Find where the given text appears and provide that cell's center as [x, y] coordinate. 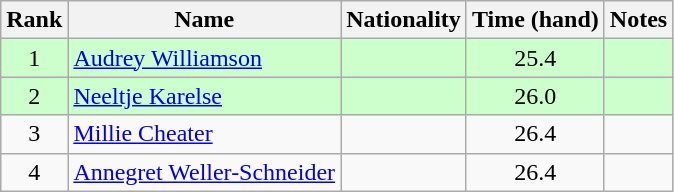
Name [204, 20]
3 [34, 134]
25.4 [535, 58]
1 [34, 58]
Nationality [404, 20]
Millie Cheater [204, 134]
Audrey Williamson [204, 58]
Rank [34, 20]
4 [34, 172]
Annegret Weller-Schneider [204, 172]
Time (hand) [535, 20]
Notes [638, 20]
2 [34, 96]
Neeltje Karelse [204, 96]
26.0 [535, 96]
